Return [X, Y] of the center of cell containing provided text 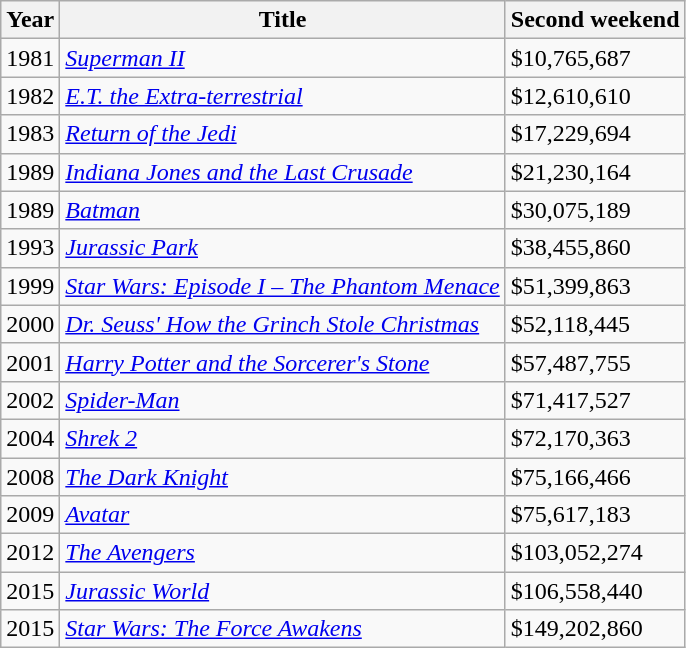
$10,765,687 [595, 58]
Shrek 2 [282, 438]
$30,075,189 [595, 210]
Avatar [282, 515]
$106,558,440 [595, 591]
Jurassic World [282, 591]
$75,166,466 [595, 477]
$51,399,863 [595, 286]
2008 [30, 477]
$149,202,860 [595, 629]
Indiana Jones and the Last Crusade [282, 172]
Return of the Jedi [282, 134]
Year [30, 20]
$21,230,164 [595, 172]
2001 [30, 362]
Batman [282, 210]
Second weekend [595, 20]
Dr. Seuss' How the Grinch Stole Christmas [282, 324]
1981 [30, 58]
Harry Potter and the Sorcerer's Stone [282, 362]
$75,617,183 [595, 515]
$17,229,694 [595, 134]
The Avengers [282, 553]
$103,052,274 [595, 553]
$12,610,610 [595, 96]
$72,170,363 [595, 438]
$52,118,445 [595, 324]
2009 [30, 515]
1993 [30, 248]
Spider-Man [282, 400]
2002 [30, 400]
1982 [30, 96]
Title [282, 20]
2000 [30, 324]
1999 [30, 286]
$71,417,527 [595, 400]
$38,455,860 [595, 248]
Jurassic Park [282, 248]
$57,487,755 [595, 362]
2012 [30, 553]
2004 [30, 438]
Superman II [282, 58]
Star Wars: The Force Awakens [282, 629]
Star Wars: Episode I – The Phantom Menace [282, 286]
The Dark Knight [282, 477]
1983 [30, 134]
E.T. the Extra-terrestrial [282, 96]
